For the text-containing cell, return its midpoint in [X, Y] coordinate format. 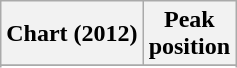
Peakposition [189, 34]
Chart (2012) [72, 34]
